Provide the [x, y] coordinate of the cell's center where the given text is located.  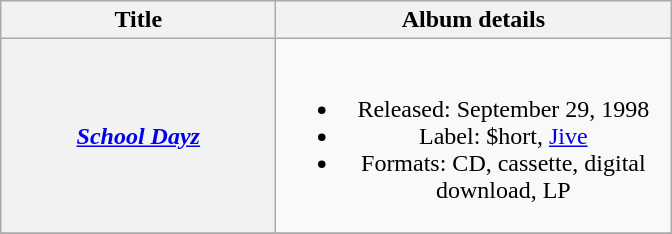
School Dayz [138, 136]
Album details [474, 20]
Released: September 29, 1998Label: $hort, JiveFormats: CD, cassette, digital download, LP [474, 136]
Title [138, 20]
